Return the [x, y] coordinate for the center point of the cell that contains the specified text.  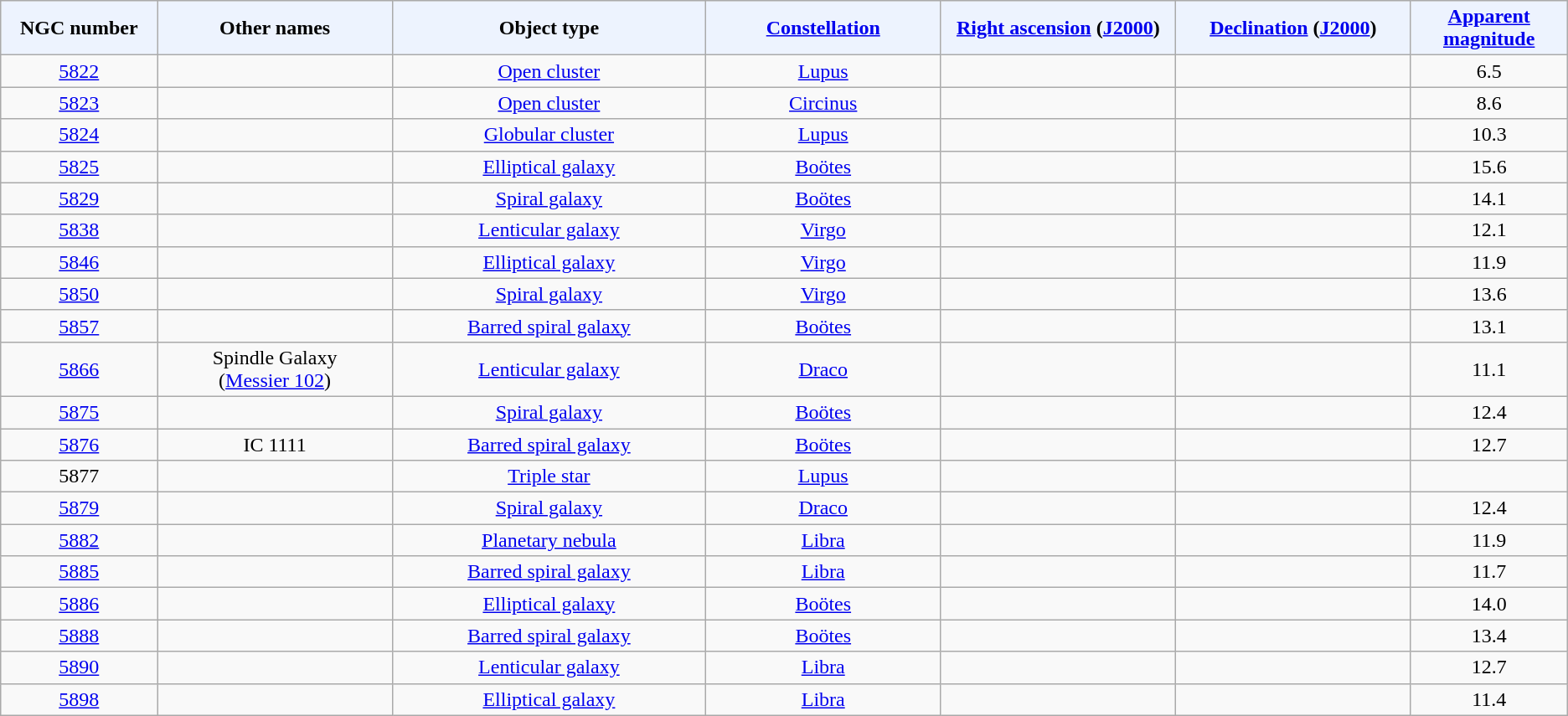
12.1 [1489, 230]
5885 [79, 572]
11.7 [1489, 572]
11.1 [1489, 368]
13.6 [1489, 294]
Planetary nebula [549, 540]
14.1 [1489, 198]
11.4 [1489, 699]
5850 [79, 294]
Declination (J2000) [1293, 28]
5846 [79, 262]
8.6 [1489, 103]
5823 [79, 103]
5877 [79, 476]
Triple star [549, 476]
5879 [79, 508]
5866 [79, 368]
5888 [79, 636]
14.0 [1489, 604]
5822 [79, 71]
10.3 [1489, 135]
5886 [79, 604]
IC 1111 [275, 445]
5829 [79, 198]
Other names [275, 28]
5890 [79, 667]
5875 [79, 412]
5825 [79, 167]
13.4 [1489, 636]
5898 [79, 699]
Object type [549, 28]
6.5 [1489, 71]
13.1 [1489, 326]
5882 [79, 540]
15.6 [1489, 167]
5824 [79, 135]
5876 [79, 445]
Right ascension (J2000) [1059, 28]
5857 [79, 326]
Constellation [823, 28]
Apparent magnitude [1489, 28]
Spindle Galaxy(Messier 102) [275, 368]
NGC number [79, 28]
Globular cluster [549, 135]
5838 [79, 230]
Circinus [823, 103]
